Output the (x, y) coordinate of the center of the cell containing the given text.  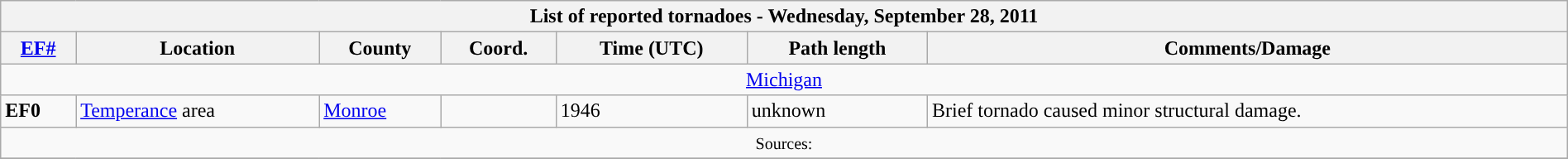
Monroe (380, 111)
EF0 (38, 111)
Sources: (784, 142)
unknown (837, 111)
List of reported tornadoes - Wednesday, September 28, 2011 (784, 17)
Coord. (498, 48)
Location (198, 48)
Time (UTC) (652, 48)
Brief tornado caused minor structural damage. (1248, 111)
EF# (38, 48)
Temperance area (198, 111)
Comments/Damage (1248, 48)
County (380, 48)
Path length (837, 48)
Michigan (784, 79)
1946 (652, 111)
